Find where the given text appears and provide that cell's center as [x, y] coordinate. 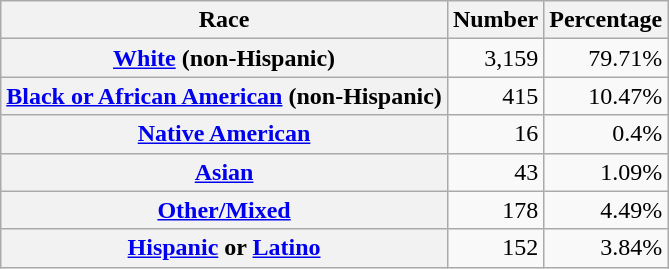
10.47% [606, 96]
178 [495, 210]
Number [495, 20]
Black or African American (non-Hispanic) [224, 96]
0.4% [606, 134]
Race [224, 20]
3,159 [495, 58]
Asian [224, 172]
Hispanic or Latino [224, 248]
152 [495, 248]
43 [495, 172]
4.49% [606, 210]
Percentage [606, 20]
Native American [224, 134]
16 [495, 134]
415 [495, 96]
3.84% [606, 248]
White (non-Hispanic) [224, 58]
Other/Mixed [224, 210]
79.71% [606, 58]
1.09% [606, 172]
